Extract the (X, Y) coordinate from the center of the cell holding the provided text.  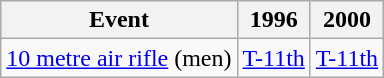
Event (119, 20)
10 metre air rifle (men) (119, 58)
2000 (346, 20)
1996 (274, 20)
